From the cell containing the given text, extract its center point as [x, y] coordinate. 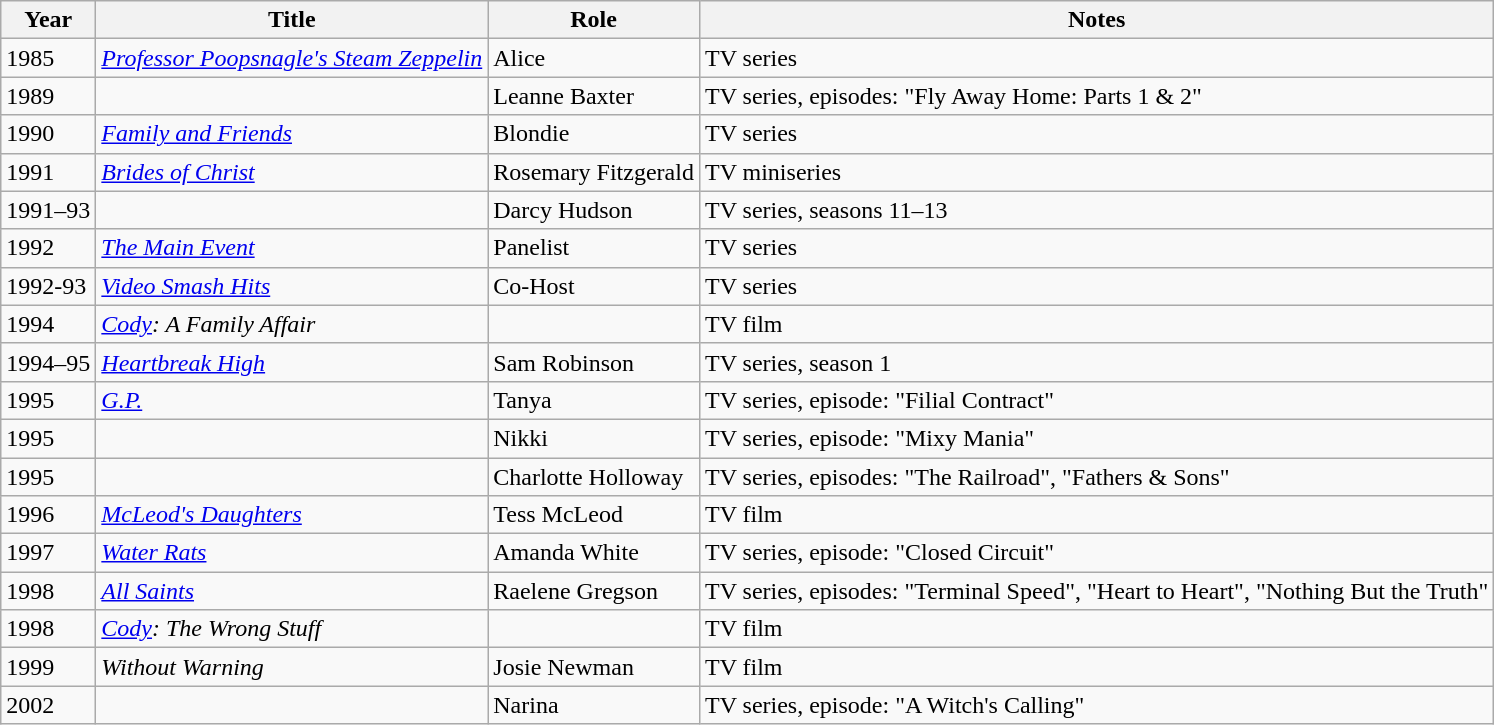
TV series, seasons 11–13 [1096, 210]
Brides of Christ [292, 172]
Josie Newman [594, 667]
Year [48, 20]
Darcy Hudson [594, 210]
G.P. [292, 400]
Raelene Gregson [594, 591]
Cody: A Family Affair [292, 324]
Family and Friends [292, 134]
1985 [48, 58]
1989 [48, 96]
McLeod's Daughters [292, 515]
1994–95 [48, 362]
Tess McLeod [594, 515]
1990 [48, 134]
2002 [48, 705]
Sam Robinson [594, 362]
TV series, episodes: "The Railroad", "Fathers & Sons" [1096, 477]
Narina [594, 705]
All Saints [292, 591]
Amanda White [594, 553]
1994 [48, 324]
TV series, episode: "Closed Circuit" [1096, 553]
1992-93 [48, 286]
1999 [48, 667]
TV miniseries [1096, 172]
1997 [48, 553]
Notes [1096, 20]
Alice [594, 58]
1996 [48, 515]
Title [292, 20]
TV series, episodes: "Fly Away Home: Parts 1 & 2" [1096, 96]
Water Rats [292, 553]
TV series, episode: "Filial Contract" [1096, 400]
Leanne Baxter [594, 96]
Co-Host [594, 286]
Rosemary Fitzgerald [594, 172]
Professor Poopsnagle's Steam Zeppelin [292, 58]
1992 [48, 248]
Blondie [594, 134]
TV series, episode: "Mixy Mania" [1096, 438]
Video Smash Hits [292, 286]
Panelist [594, 248]
Heartbreak High [292, 362]
Without Warning [292, 667]
The Main Event [292, 248]
TV series, season 1 [1096, 362]
TV series, episode: "A Witch's Calling" [1096, 705]
TV series, episodes: "Terminal Speed", "Heart to Heart", "Nothing But the Truth" [1096, 591]
Nikki [594, 438]
Tanya [594, 400]
Cody: The Wrong Stuff [292, 629]
1991–93 [48, 210]
1991 [48, 172]
Role [594, 20]
Charlotte Holloway [594, 477]
